From the cell containing the given text, extract its center point as [X, Y] coordinate. 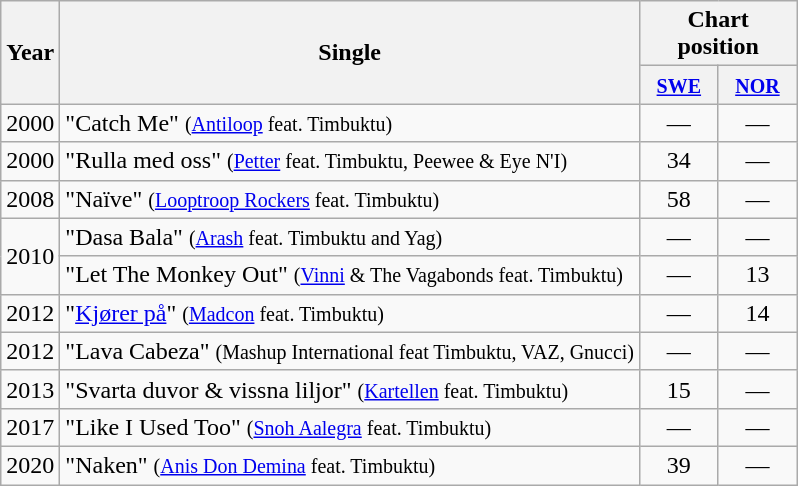
"Rulla med oss" (Petter feat. Timbuktu, Peewee & Eye N'I) [350, 161]
"Dasa Bala" (Arash feat. Timbuktu and Yag) [350, 237]
15 [680, 389]
NOR [758, 85]
13 [758, 275]
2008 [30, 199]
14 [758, 313]
"Let The Monkey Out" (Vinni & The Vagabonds feat. Timbuktu) [350, 275]
58 [680, 199]
2010 [30, 256]
2013 [30, 389]
Chart position [718, 34]
"Catch Me" (Antiloop feat. Timbuktu) [350, 123]
2020 [30, 465]
"Naïve" (Looptroop Rockers feat. Timbuktu) [350, 199]
Single [350, 52]
SWE [680, 85]
Year [30, 52]
2017 [30, 427]
39 [680, 465]
34 [680, 161]
"Kjører på" (Madcon feat. Timbuktu) [350, 313]
"Lava Cabeza" (Mashup International feat Timbuktu, VAZ, Gnucci) [350, 351]
"Naken" (Anis Don Demina feat. Timbuktu) [350, 465]
"Like I Used Too" (Snoh Aalegra feat. Timbuktu) [350, 427]
"Svarta duvor & vissna liljor" (Kartellen feat. Timbuktu) [350, 389]
